Return the (x, y) coordinate for the center point of the cell that contains the specified text.  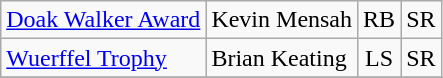
RB (380, 20)
Kevin Mensah (282, 20)
LS (380, 58)
Wuerffel Trophy (104, 58)
Doak Walker Award (104, 20)
Brian Keating (282, 58)
